Detect which cell encompasses the target text, then output its (x, y) center coordinate. 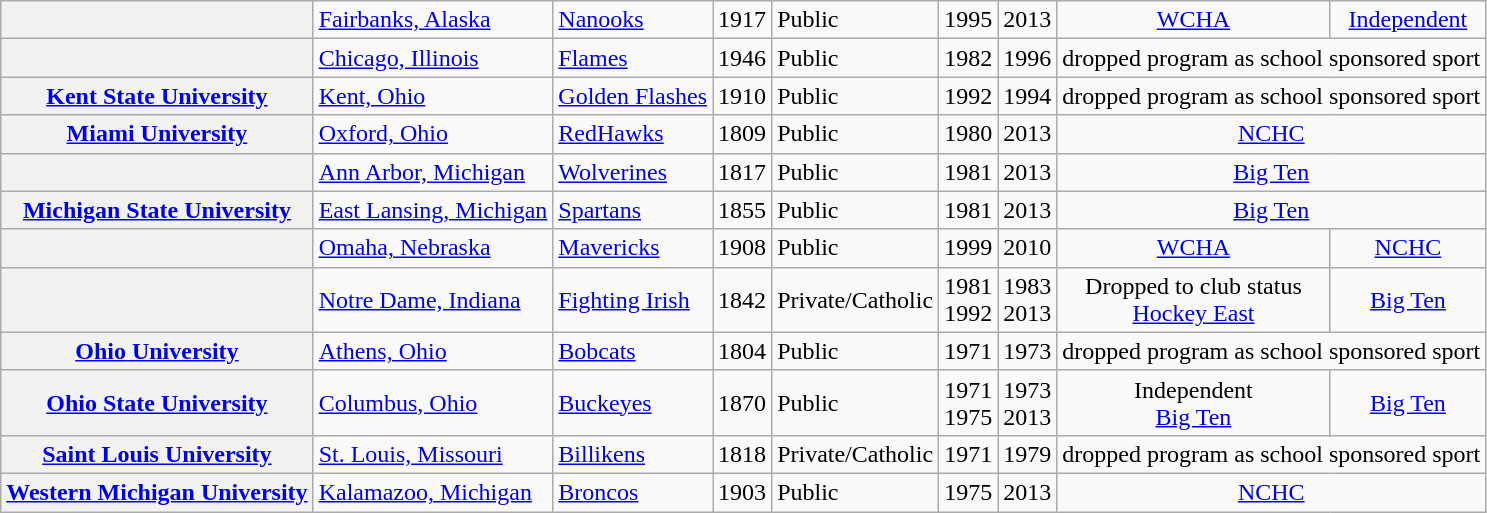
East Lansing, Michigan (433, 210)
Dropped to club statusHockey East (1194, 300)
Oxford, Ohio (433, 134)
1870 (742, 402)
Saint Louis University (157, 454)
Wolverines (633, 172)
2010 (1028, 248)
1996 (1028, 58)
Miami University (157, 134)
Independent (1408, 20)
Western Michigan University (157, 492)
Mavericks (633, 248)
Billikens (633, 454)
Kalamazoo, Michigan (433, 492)
1973 (1028, 351)
Spartans (633, 210)
1994 (1028, 96)
Buckeyes (633, 402)
1842 (742, 300)
Michigan State University (157, 210)
1946 (742, 58)
1917 (742, 20)
1980 (968, 134)
Ohio University (157, 351)
IndependentBig Ten (1194, 402)
19811992 (968, 300)
19711975 (968, 402)
1817 (742, 172)
Omaha, Nebraska (433, 248)
Golden Flashes (633, 96)
1982 (968, 58)
Columbus, Ohio (433, 402)
1910 (742, 96)
Kent, Ohio (433, 96)
1818 (742, 454)
Athens, Ohio (433, 351)
19832013 (1028, 300)
Notre Dame, Indiana (433, 300)
1908 (742, 248)
Broncos (633, 492)
1992 (968, 96)
Kent State University (157, 96)
St. Louis, Missouri (433, 454)
Fairbanks, Alaska (433, 20)
1903 (742, 492)
RedHawks (633, 134)
19732013 (1028, 402)
1999 (968, 248)
1804 (742, 351)
1809 (742, 134)
Nanooks (633, 20)
Fighting Irish (633, 300)
1979 (1028, 454)
Ohio State University (157, 402)
Ann Arbor, Michigan (433, 172)
1995 (968, 20)
Chicago, Illinois (433, 58)
Bobcats (633, 351)
1855 (742, 210)
1975 (968, 492)
Flames (633, 58)
